Provide the [x, y] coordinate of the cell's center where the given text is located.  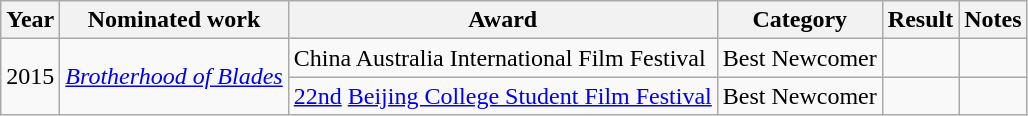
Nominated work [174, 20]
Result [920, 20]
Brotherhood of Blades [174, 77]
Category [800, 20]
22nd Beijing College Student Film Festival [502, 96]
Notes [993, 20]
China Australia International Film Festival [502, 58]
2015 [30, 77]
Award [502, 20]
Year [30, 20]
